Output the [X, Y] coordinate of the center of the cell containing the given text.  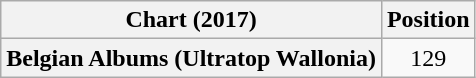
129 [428, 58]
Belgian Albums (Ultratop Wallonia) [192, 58]
Chart (2017) [192, 20]
Position [428, 20]
